Search for the cell housing the specified text and yield its [X, Y] center coordinate. 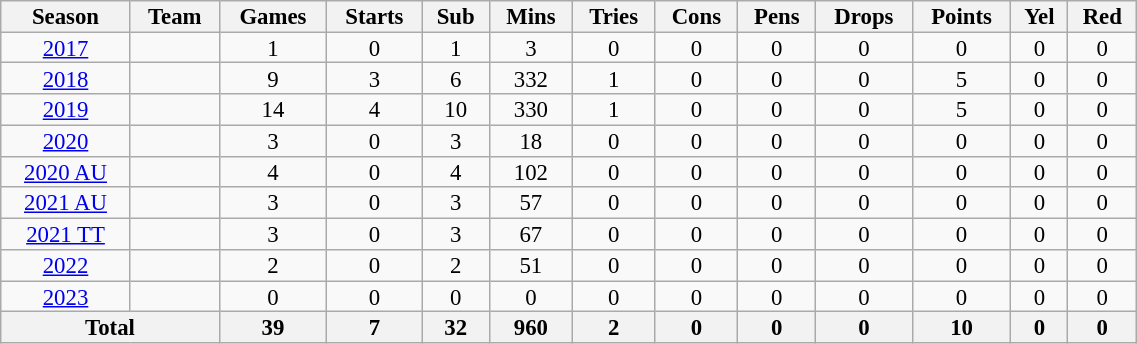
39 [273, 328]
Tries [613, 16]
960 [530, 328]
Yel [1040, 16]
Cons [696, 16]
2019 [66, 110]
9 [273, 78]
Mins [530, 16]
Points [962, 16]
32 [456, 328]
2021 AU [66, 204]
330 [530, 110]
2020 [66, 140]
Total [110, 328]
Drops [864, 16]
2022 [66, 266]
102 [530, 172]
Games [273, 16]
51 [530, 266]
7 [374, 328]
Sub [456, 16]
67 [530, 234]
332 [530, 78]
Team [174, 16]
18 [530, 140]
2023 [66, 296]
Pens [777, 16]
Starts [374, 16]
57 [530, 204]
Red [1102, 16]
14 [273, 110]
2018 [66, 78]
6 [456, 78]
2017 [66, 48]
2020 AU [66, 172]
Season [66, 16]
2021 TT [66, 234]
